Return [x, y] of the center of cell containing provided text 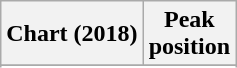
Chart (2018) [72, 34]
Peakposition [189, 34]
